Provide the (X, Y) coordinate of the cell's center where the given text is located.  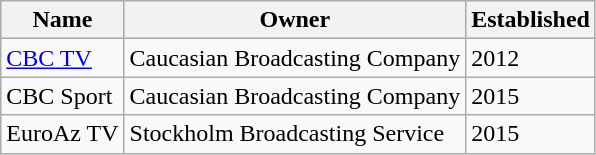
2012 (531, 58)
Stockholm Broadcasting Service (295, 134)
CBC Sport (62, 96)
Owner (295, 20)
CBC TV (62, 58)
Established (531, 20)
Name (62, 20)
EuroAz TV (62, 134)
